Identify which cell holds the provided text, then report its (x, y) central coordinate. 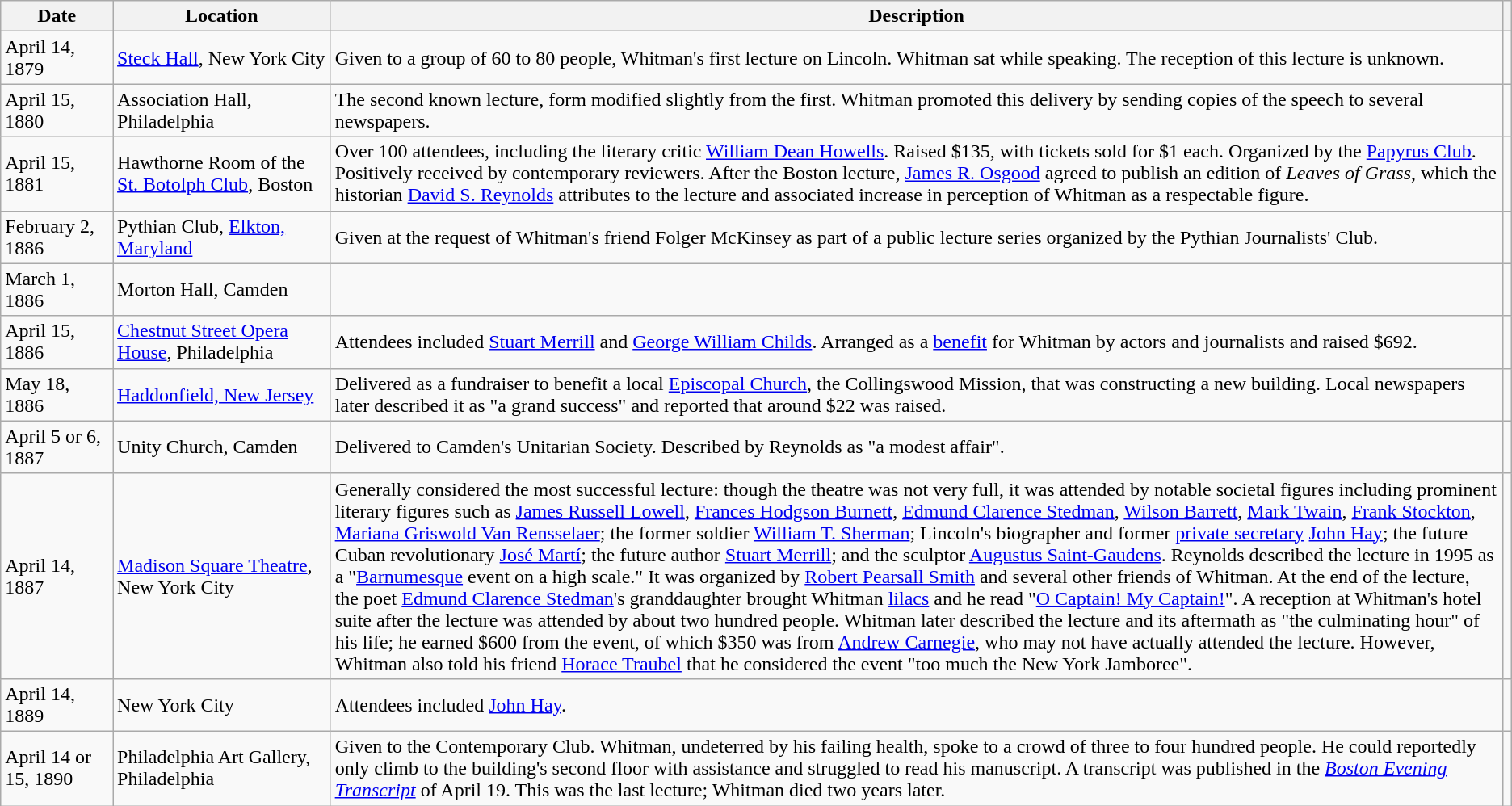
April 15, 1886 (57, 342)
Association Hall, Philadelphia (222, 110)
Delivered to Camden's Unitarian Society. Described by Reynolds as "a modest affair". (916, 447)
New York City (222, 704)
April 14, 1879 (57, 58)
Attendees included John Hay. (916, 704)
Chestnut Street Opera House, Philadelphia (222, 342)
Unity Church, Camden (222, 447)
Date (57, 16)
April 14 or 15, 1890 (57, 768)
April 5 or 6, 1887 (57, 447)
Given to a group of 60 to 80 people, Whitman's first lecture on Lincoln. Whitman sat while speaking. The reception of this lecture is unknown. (916, 58)
April 14, 1887 (57, 576)
April 15, 1880 (57, 110)
March 1, 1886 (57, 289)
Morton Hall, Camden (222, 289)
May 18, 1886 (57, 394)
Hawthorne Room of the St. Botolph Club, Boston (222, 174)
Haddonfield, New Jersey (222, 394)
Location (222, 16)
Attendees included Stuart Merrill and George William Childs. Arranged as a benefit for Whitman by actors and journalists and raised $692. (916, 342)
Pythian Club, Elkton, Maryland (222, 237)
Description (916, 16)
Madison Square Theatre, New York City (222, 576)
Philadelphia Art Gallery, Philadelphia (222, 768)
April 15, 1881 (57, 174)
Steck Hall, New York City (222, 58)
April 14, 1889 (57, 704)
Given at the request of Whitman's friend Folger McKinsey as part of a public lecture series organized by the Pythian Journalists' Club. (916, 237)
February 2, 1886 (57, 237)
